Detect which cell encompasses the target text, then output its (X, Y) center coordinate. 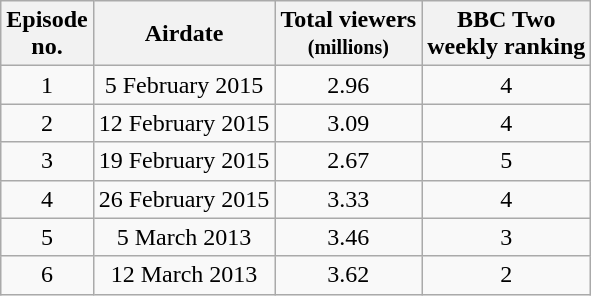
2.67 (348, 161)
3.33 (348, 199)
12 February 2015 (184, 123)
Episodeno. (47, 34)
3.09 (348, 123)
BBC Twoweekly ranking (506, 34)
6 (47, 275)
1 (47, 85)
3.62 (348, 275)
19 February 2015 (184, 161)
5 March 2013 (184, 237)
Total viewers(millions) (348, 34)
3.46 (348, 237)
Airdate (184, 34)
26 February 2015 (184, 199)
12 March 2013 (184, 275)
2.96 (348, 85)
5 February 2015 (184, 85)
